Capture the cell that displays the provided text and extract its (x, y) central coordinate. 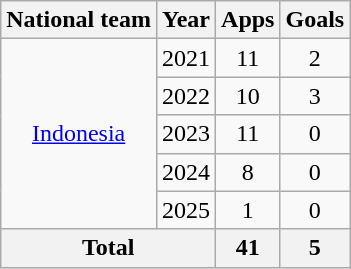
Apps (248, 20)
41 (248, 248)
10 (248, 96)
2023 (186, 134)
National team (79, 20)
5 (315, 248)
2024 (186, 172)
3 (315, 96)
Indonesia (79, 134)
1 (248, 210)
2025 (186, 210)
2 (315, 58)
Total (108, 248)
2021 (186, 58)
Goals (315, 20)
2022 (186, 96)
8 (248, 172)
Year (186, 20)
